Return (X, Y) of the center of cell containing provided text 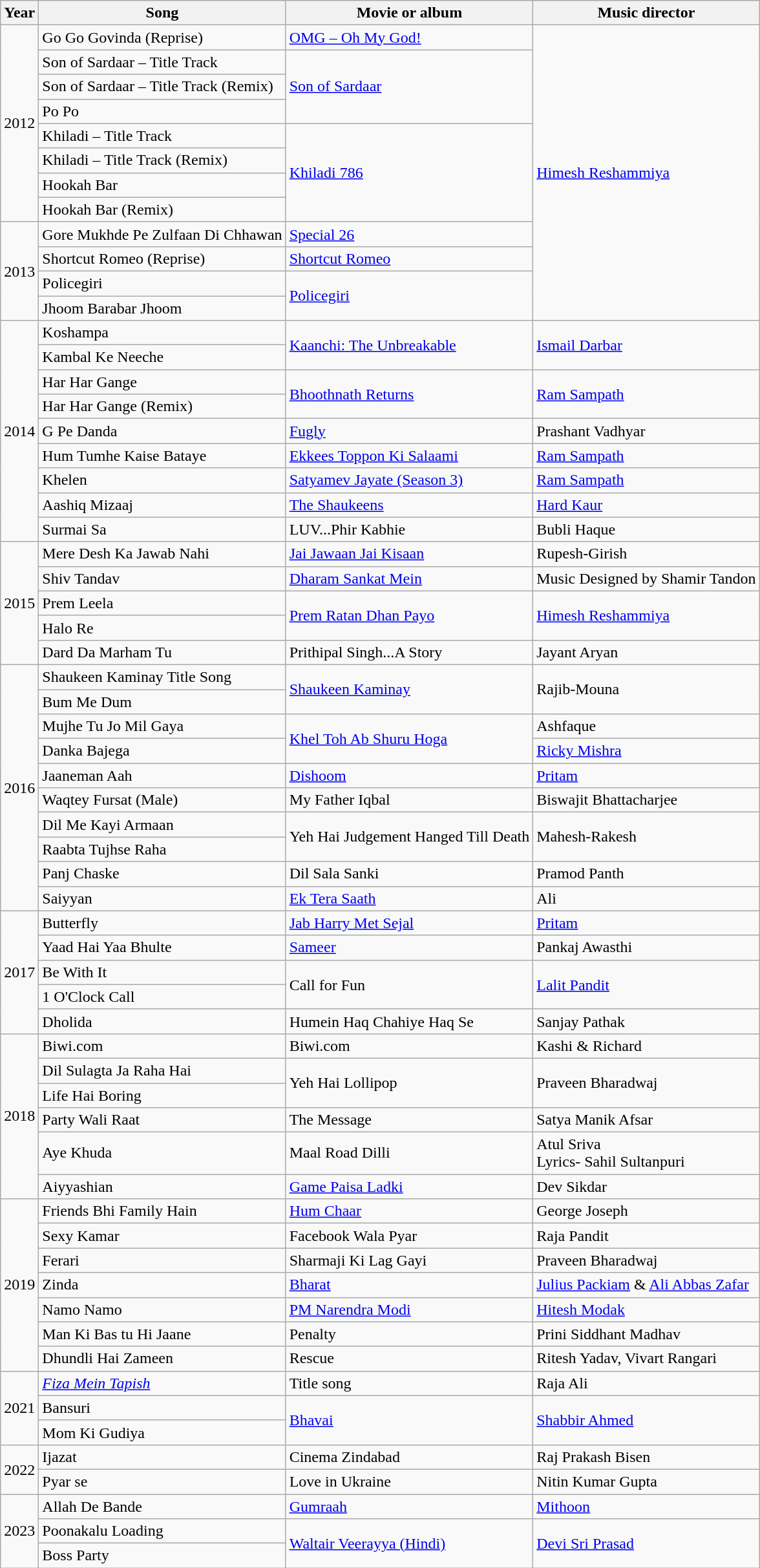
Prini Siddhant Madhav (646, 1334)
Hitesh Modak (646, 1309)
Raja Pandit (646, 1236)
Jhoom Barabar Jhoom (162, 308)
The Shaukeens (410, 505)
Dil Sala Sanki (410, 874)
Waqtey Fursat (Male) (162, 800)
PM Narendra Modi (410, 1309)
Call for Fun (410, 984)
Hard Kaur (646, 505)
Dev Sikdar (646, 1187)
Po Po (162, 111)
Party Wali Raat (162, 1120)
Kashi & Richard (646, 1046)
Love in Ukraine (410, 1481)
Dil Sulagta Ja Raha Hai (162, 1070)
Surmai Sa (162, 529)
Dil Me Kayi Armaan (162, 825)
Aashiq Mizaaj (162, 505)
Man Ki Bas tu Hi Jaane (162, 1334)
The Message (410, 1120)
Rescue (410, 1359)
Prithipal Singh...A Story (410, 652)
Ali (646, 898)
Khiladi 786 (410, 173)
Go Go Govinda (Reprise) (162, 37)
2019 (19, 1285)
Ek Tera Saath (410, 898)
Kambal Ke Neeche (162, 357)
OMG – Oh My God! (410, 37)
Mom Ki Gudiya (162, 1432)
Julius Packiam & Ali Abbas Zafar (646, 1285)
1 O'Clock Call (162, 997)
Bhavai (410, 1420)
Friends Bhi Family Hain (162, 1211)
Yeh Hai Judgement Hanged Till Death (410, 837)
Bum Me Dum (162, 701)
Saiyyan (162, 898)
Music Designed by Shamir Tandon (646, 578)
Be With It (162, 972)
Son of Sardaar (410, 87)
Maal Road Dilli (410, 1153)
Devi Sri Prasad (646, 1543)
2021 (19, 1408)
Dharam Sankat Mein (410, 578)
Lalit Pandit (646, 984)
Har Har Gange (Remix) (162, 407)
Mere Desh Ka Jawab Nahi (162, 554)
Yeh Hai Lollipop (410, 1083)
Pankaj Awasthi (646, 948)
Hum Chaar (410, 1211)
Shabbir Ahmed (646, 1420)
Allah De Bande (162, 1507)
Cinema Zindabad (410, 1457)
Sexy Kamar (162, 1236)
Pyar se (162, 1481)
Movie or album (410, 13)
Year (19, 13)
Mujhe Tu Jo Mil Gaya (162, 726)
Namo Namo (162, 1309)
Hookah Bar (Remix) (162, 209)
Ashfaque (646, 726)
Pramod Panth (646, 874)
Humein Haq Chahiye Haq Se (410, 1021)
LUV...Phir Kabhie (410, 529)
Prem Leela (162, 603)
George Joseph (646, 1211)
2023 (19, 1531)
Dholida (162, 1021)
Ismail Darbar (646, 345)
Raabta Tujhse Raha (162, 849)
Fugly (410, 431)
Music director (646, 13)
2016 (19, 787)
Penalty (410, 1334)
2022 (19, 1469)
Ferari (162, 1260)
Ijazat (162, 1457)
2017 (19, 972)
Har Har Gange (162, 382)
Dhundli Hai Zameen (162, 1359)
Aiyyashian (162, 1187)
Special 26 (410, 234)
G Pe Danda (162, 431)
Raja Ali (646, 1383)
Son of Sardaar – Title Track (162, 62)
Title song (410, 1383)
Aye Khuda (162, 1153)
Son of Sardaar – Title Track (Remix) (162, 87)
Shaukeen Kaminay Title Song (162, 677)
Kaanchi: The Unbreakable (410, 345)
Gore Mukhde Pe Zulfaan Di Chhawan (162, 234)
Panj Chaske (162, 874)
Jayant Aryan (646, 652)
Khiladi – Title Track (162, 136)
Dishoom (410, 776)
Shaukeen Kaminay (410, 689)
Bhoothnath Returns (410, 394)
Fiza Mein Tapish (162, 1383)
Atul SrivaLyrics- Sahil Sultanpuri (646, 1153)
Shortcut Romeo (Reprise) (162, 259)
Boss Party (162, 1556)
Butterfly (162, 923)
Koshampa (162, 333)
Khiladi – Title Track (Remix) (162, 160)
Satya Manik Afsar (646, 1120)
Sameer (410, 948)
Rajib-Mouna (646, 689)
Facebook Wala Pyar (410, 1236)
Bharat (410, 1285)
Jaaneman Aah (162, 776)
Jai Jawaan Jai Kisaan (410, 554)
Shortcut Romeo (410, 259)
Danka Bajega (162, 751)
2012 (19, 123)
2015 (19, 603)
Bansuri (162, 1408)
Gumraah (410, 1507)
Waltair Veerayya (Hindi) (410, 1543)
Yaad Hai Yaa Bhulte (162, 948)
Khelen (162, 480)
Dard Da Marham Tu (162, 652)
Prem Ratan Dhan Payo (410, 615)
Jab Harry Met Sejal (410, 923)
Sanjay Pathak (646, 1021)
Satyamev Jayate (Season 3) (410, 480)
Ritesh Yadav, Vivart Rangari (646, 1359)
Khel Toh Ab Shuru Hoga (410, 739)
Nitin Kumar Gupta (646, 1481)
Sharmaji Ki Lag Gayi (410, 1260)
Hookah Bar (162, 185)
Poonakalu Loading (162, 1531)
Shiv Tandav (162, 578)
2014 (19, 432)
Prashant Vadhyar (646, 431)
Ricky Mishra (646, 751)
Ekkees Toppon Ki Salaami (410, 456)
Rupesh-Girish (646, 554)
Mithoon (646, 1507)
Song (162, 13)
Hum Tumhe Kaise Bataye (162, 456)
2018 (19, 1116)
Game Paisa Ladki (410, 1187)
Halo Re (162, 628)
Raj Prakash Bisen (646, 1457)
My Father Iqbal (410, 800)
Bubli Haque (646, 529)
Zinda (162, 1285)
2013 (19, 271)
Biswajit Bhattacharjee (646, 800)
Life Hai Boring (162, 1096)
Mahesh-Rakesh (646, 837)
